Find where the given text appears and provide that cell's center as [x, y] coordinate. 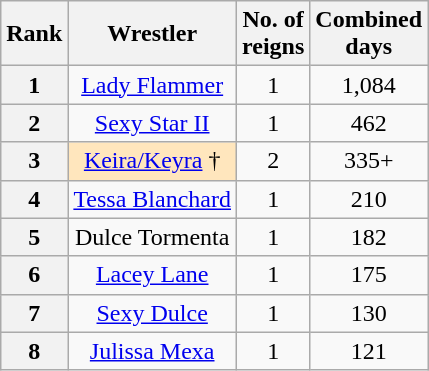
Dulce Tormenta [152, 237]
Sexy Dulce [152, 313]
Combineddays [369, 34]
121 [369, 351]
1,084 [369, 85]
Lacey Lane [152, 275]
Lady Flammer [152, 85]
Keira/Keyra † [152, 161]
7 [34, 313]
Julissa Mexa [152, 351]
210 [369, 199]
Wrestler [152, 34]
3 [34, 161]
6 [34, 275]
182 [369, 237]
5 [34, 237]
8 [34, 351]
4 [34, 199]
462 [369, 123]
Tessa Blanchard [152, 199]
335+ [369, 161]
No. ofreigns [274, 34]
175 [369, 275]
130 [369, 313]
Rank [34, 34]
Sexy Star II [152, 123]
